Search for the cell housing the specified text and yield its [X, Y] center coordinate. 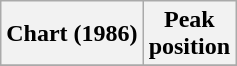
Chart (1986) [72, 34]
Peakposition [189, 34]
